Find where the given text appears and provide that cell's center as (x, y) coordinate. 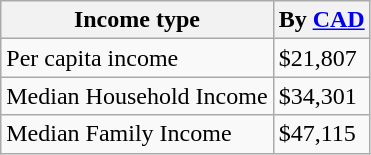
$47,115 (322, 134)
Median Family Income (137, 134)
$34,301 (322, 96)
Median Household Income (137, 96)
Income type (137, 20)
By CAD (322, 20)
$21,807 (322, 58)
Per capita income (137, 58)
